Return [X, Y] of the center of cell containing provided text 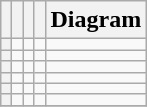
Diagram [96, 20]
